Detect which cell encompasses the target text, then output its (X, Y) center coordinate. 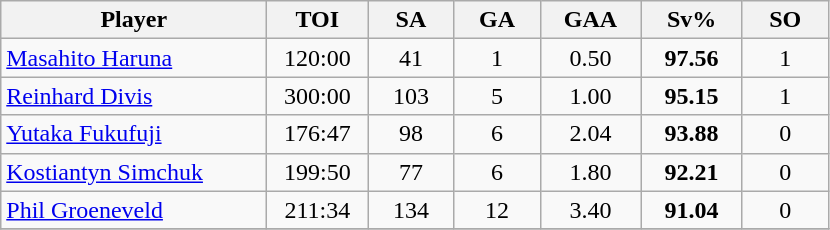
2.04 (590, 134)
Sv% (692, 20)
1.00 (590, 96)
Kostiantyn Simchuk (134, 172)
Masahito Haruna (134, 58)
SO (785, 20)
103 (411, 96)
176:47 (318, 134)
300:00 (318, 96)
SA (411, 20)
211:34 (318, 210)
Reinhard Divis (134, 96)
Player (134, 20)
GA (497, 20)
1.80 (590, 172)
91.04 (692, 210)
199:50 (318, 172)
95.15 (692, 96)
97.56 (692, 58)
Phil Groeneveld (134, 210)
41 (411, 58)
0.50 (590, 58)
134 (411, 210)
Yutaka Fukufuji (134, 134)
5 (497, 96)
3.40 (590, 210)
120:00 (318, 58)
GAA (590, 20)
77 (411, 172)
12 (497, 210)
93.88 (692, 134)
98 (411, 134)
92.21 (692, 172)
TOI (318, 20)
